Return [x, y] of the center of cell containing provided text 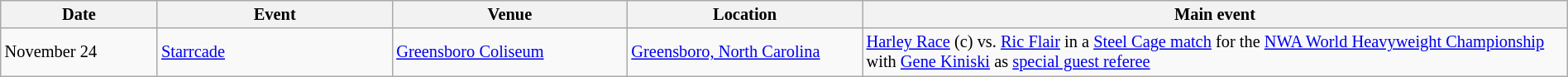
Greensboro, North Carolina [745, 52]
Greensboro Coliseum [509, 52]
Event [275, 14]
November 24 [79, 52]
Harley Race (c) vs. Ric Flair in a Steel Cage match for the NWA World Heavyweight Championship with Gene Kiniski as special guest referee [1216, 52]
Location [745, 14]
Main event [1216, 14]
Starrcade [275, 52]
Venue [509, 14]
Date [79, 14]
